Find where the given text appears and provide that cell's center as (X, Y) coordinate. 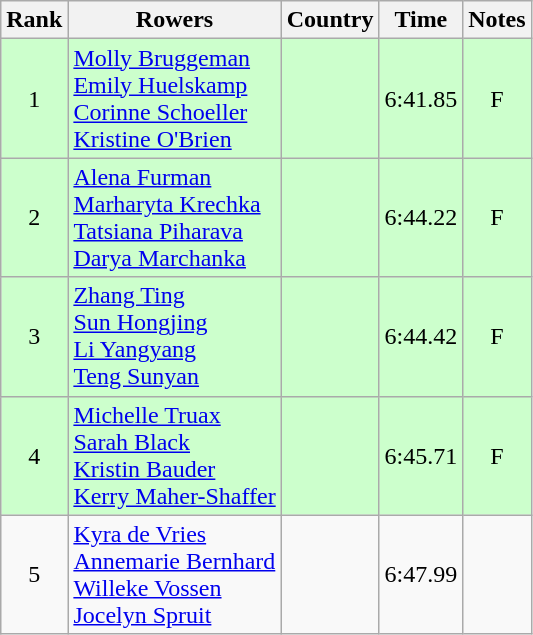
6:41.85 (421, 98)
Time (421, 20)
6:47.99 (421, 574)
6:44.42 (421, 336)
Notes (497, 20)
Alena FurmanMarharyta KrechkaTatsiana PiharavaDarya Marchanka (174, 218)
Country (330, 20)
Rowers (174, 20)
Molly BruggemanEmily HuelskampCorinne SchoellerKristine O'Brien (174, 98)
4 (34, 456)
5 (34, 574)
Michelle TruaxSarah BlackKristin BauderKerry Maher-Shaffer (174, 456)
Zhang TingSun HongjingLi YangyangTeng Sunyan (174, 336)
Rank (34, 20)
6:45.71 (421, 456)
Kyra de VriesAnnemarie BernhardWilleke VossenJocelyn Spruit (174, 574)
3 (34, 336)
1 (34, 98)
2 (34, 218)
6:44.22 (421, 218)
